From the cell containing the given text, extract its center point as [x, y] coordinate. 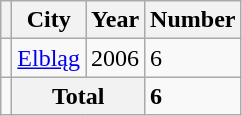
Elbląg [49, 58]
City [49, 20]
Number [193, 20]
Total [78, 96]
Year [116, 20]
2006 [116, 58]
